Locate the cell with the specified text and output its [X, Y] center coordinate. 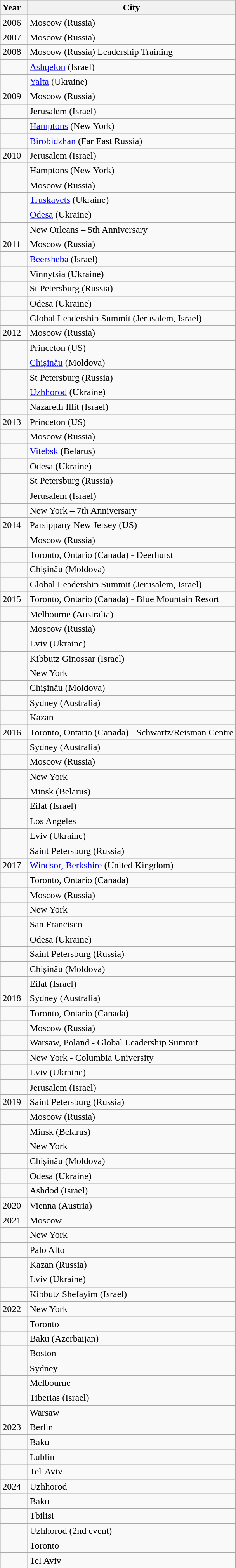
2009 [12, 96]
2014 [12, 525]
2023 [12, 1427]
Sydney [132, 1368]
Kazan (Russia) [132, 1265]
Palo Alto [132, 1250]
New Orleans – 5th Anniversary [132, 230]
Nazareth Illit (Israel) [132, 407]
New York – 7th Anniversary [132, 510]
2011 [12, 244]
Beersheba (Israel) [132, 259]
Parsippany New Jersey (US) [132, 525]
2019 [12, 1102]
Tel Aviv [132, 1560]
Toronto, Ontario (Canada) - Schwartz/Reisman Centre [132, 732]
2022 [12, 1309]
Vienna (Austria) [132, 1206]
Melbourne [132, 1383]
Tiberias (Israel) [132, 1398]
Birobidzhan (Far East Russia) [132, 141]
Boston [132, 1353]
Toronto, Ontario (Canada) - Blue Mountain Resort [132, 599]
San Francisco [132, 925]
Vinnytsia (Ukraine) [132, 274]
2017 [12, 865]
Yalta (Ukraine) [132, 82]
Uzhhorod [132, 1486]
Tel-Aviv [132, 1472]
2010 [12, 155]
Berlin [132, 1427]
Kazan [132, 718]
Truskavets (Ukraine) [132, 200]
New York - Columbia University [132, 1058]
Ashdod (Israel) [132, 1191]
Kibbutz Ginossar (Israel) [132, 659]
Moscow [132, 1220]
2015 [12, 599]
Baku (Azerbaijan) [132, 1338]
Uzhhorod (Ukraine) [132, 392]
Warsaw, Poland - Global Leadership Summit [132, 1043]
2006 [12, 23]
2021 [12, 1220]
2012 [12, 333]
Year [12, 8]
2016 [12, 732]
Los Angeles [132, 821]
Warsaw [132, 1413]
Windsor, Berkshire (United Kingdom) [132, 865]
Kibbutz Shefayim (Israel) [132, 1294]
Vitebsk (Belarus) [132, 451]
Moscow (Russia) Leadership Training [132, 52]
City [132, 8]
Uzhhorod (2nd event) [132, 1531]
2013 [12, 422]
2007 [12, 37]
Tbilisi [132, 1516]
Melbourne (Australia) [132, 614]
2020 [12, 1206]
2008 [12, 52]
2024 [12, 1486]
2018 [12, 998]
Toronto, Ontario (Canada) - Deerhurst [132, 555]
Lublin [132, 1457]
Ashqelon (Israel) [132, 67]
